Provide the (x, y) coordinate of the cell's center where the given text is located.  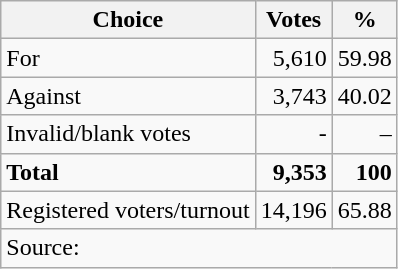
Against (128, 96)
59.98 (364, 58)
100 (364, 172)
Source: (199, 248)
Invalid/blank votes (128, 134)
Total (128, 172)
40.02 (364, 96)
– (364, 134)
Registered voters/turnout (128, 210)
3,743 (294, 96)
14,196 (294, 210)
9,353 (294, 172)
- (294, 134)
5,610 (294, 58)
Votes (294, 20)
For (128, 58)
Choice (128, 20)
65.88 (364, 210)
% (364, 20)
